Detect which cell encompasses the target text, then output its (x, y) center coordinate. 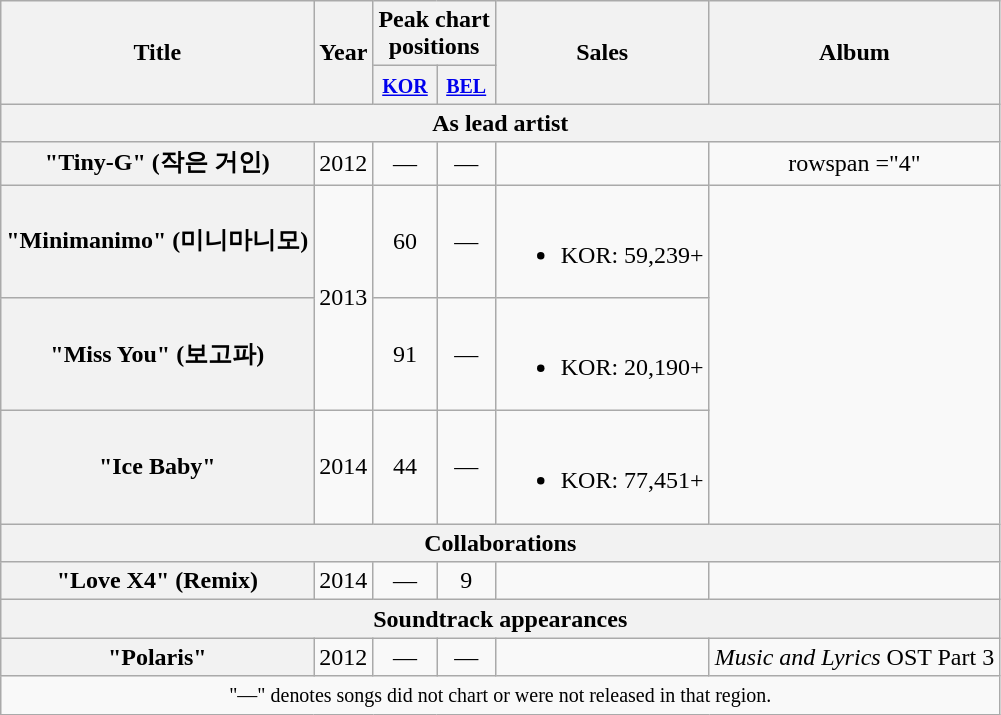
9 (466, 581)
"Love X4" (Remix) (158, 581)
Sales (602, 52)
Title (158, 52)
91 (405, 354)
Year (344, 52)
BEL (466, 85)
KOR (405, 85)
"Minimanimo" (미니마니모) (158, 240)
"Tiny-G" (작은 거인) (158, 164)
rowspan ="4" (854, 164)
KOR: 20,190+ (602, 354)
"Polaris" (158, 657)
KOR: 77,451+ (602, 468)
"Miss You" (보고파) (158, 354)
As lead artist (500, 123)
"—" denotes songs did not chart or were not released in that region. (500, 695)
Peak chart positions (434, 34)
44 (405, 468)
"Ice Baby" (158, 468)
Soundtrack appearances (500, 619)
KOR: 59,239+ (602, 240)
60 (405, 240)
Album (854, 52)
2013 (344, 297)
Collaborations (500, 543)
Music and Lyrics OST Part 3 (854, 657)
